Return the (X, Y) coordinate for the center point of the cell that contains the specified text.  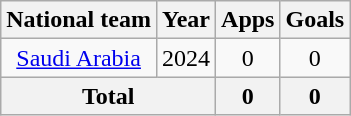
Year (186, 20)
Goals (315, 20)
National team (79, 20)
2024 (186, 58)
Total (108, 96)
Apps (248, 20)
Saudi Arabia (79, 58)
